Scan for the cell matching the given text and deliver its (X, Y) coordinate at center. 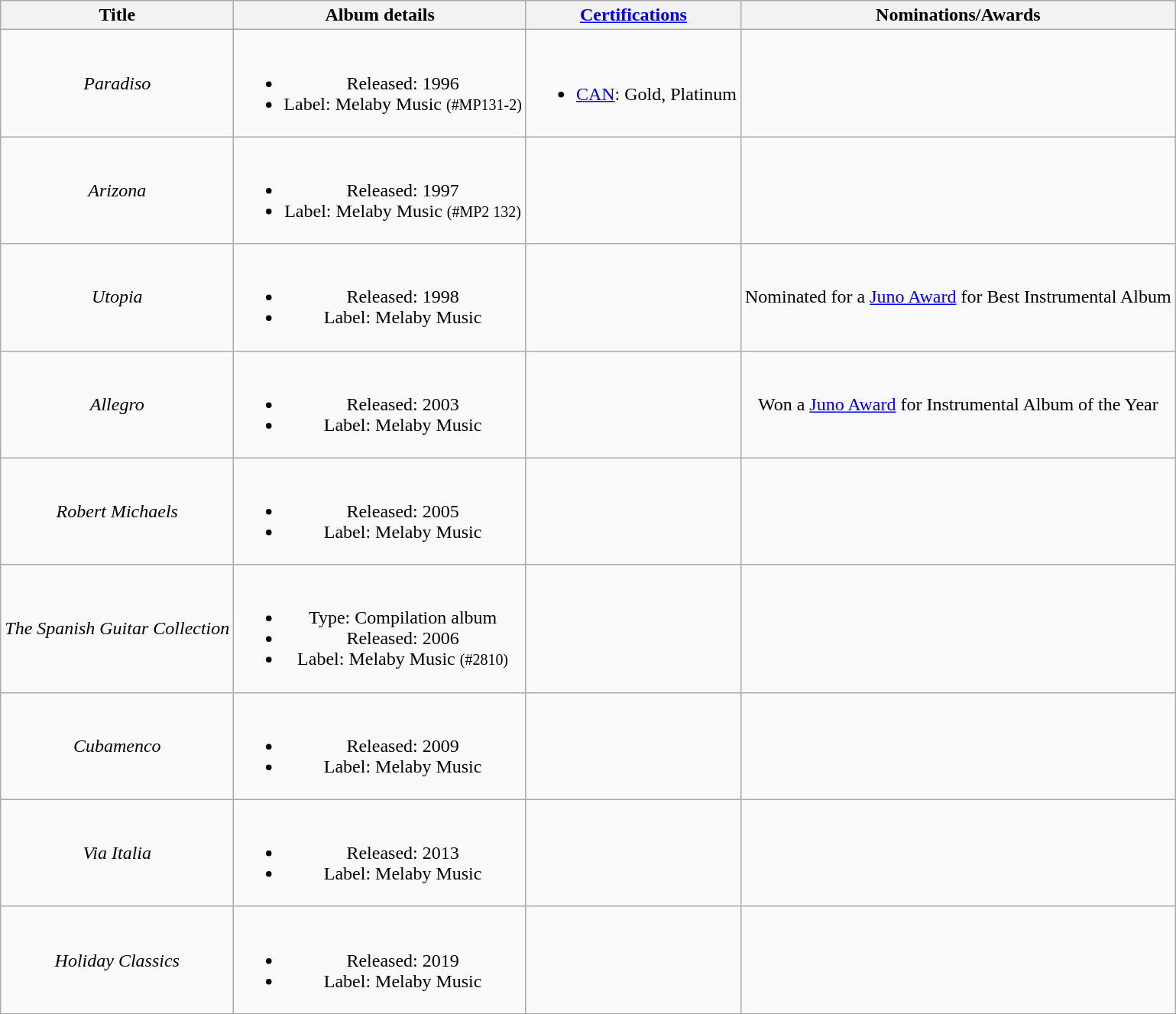
Released: 1997Label: Melaby Music (#MP2 132) (381, 190)
Holiday Classics (118, 960)
The Spanish Guitar Collection (118, 628)
Title (118, 15)
Released: 1996Label: Melaby Music (#MP131-2) (381, 83)
Released: 2005Label: Melaby Music (381, 511)
Won a Juno Award for Instrumental Album of the Year (958, 404)
Nominated for a Juno Award for Best Instrumental Album (958, 297)
Nominations/Awards (958, 15)
Paradiso (118, 83)
Released: 1998Label: Melaby Music (381, 297)
Allegro (118, 404)
Released: 2013Label: Melaby Music (381, 853)
Via Italia (118, 853)
Certifications (633, 15)
Arizona (118, 190)
Utopia (118, 297)
Released: 2019Label: Melaby Music (381, 960)
Released: 2009Label: Melaby Music (381, 746)
Type: Compilation albumReleased: 2006Label: Melaby Music (#2810) (381, 628)
Cubamenco (118, 746)
Robert Michaels (118, 511)
CAN: Gold, Platinum (633, 83)
Released: 2003Label: Melaby Music (381, 404)
Album details (381, 15)
